Scan for the cell matching the given text and deliver its (X, Y) coordinate at center. 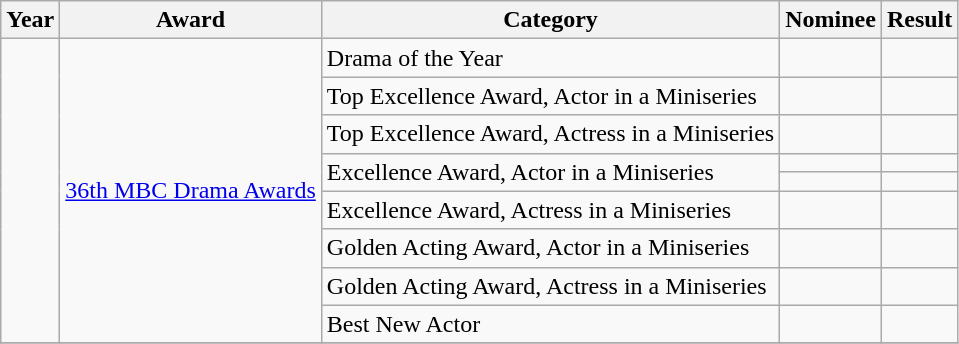
Top Excellence Award, Actress in a Miniseries (550, 134)
Category (550, 20)
Excellence Award, Actor in a Miniseries (550, 172)
36th MBC Drama Awards (191, 191)
Top Excellence Award, Actor in a Miniseries (550, 96)
Result (919, 20)
Excellence Award, Actress in a Miniseries (550, 210)
Best New Actor (550, 324)
Nominee (831, 20)
Golden Acting Award, Actress in a Miniseries (550, 286)
Golden Acting Award, Actor in a Miniseries (550, 248)
Year (30, 20)
Award (191, 20)
Drama of the Year (550, 58)
